Scan for the cell matching the given text and deliver its (X, Y) coordinate at center. 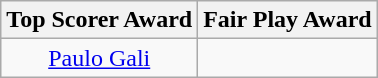
Top Scorer Award (100, 20)
Paulo Gali (100, 58)
Fair Play Award (288, 20)
